Provide the [X, Y] coordinate of the cell's center where the given text is located.  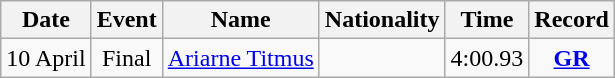
GR [572, 58]
Nationality [382, 20]
Event [126, 20]
Name [240, 20]
4:00.93 [487, 58]
Record [572, 20]
10 April [46, 58]
Date [46, 20]
Final [126, 58]
Ariarne Titmus [240, 58]
Time [487, 20]
